Extract the [X, Y] coordinate from the center of the cell holding the provided text.  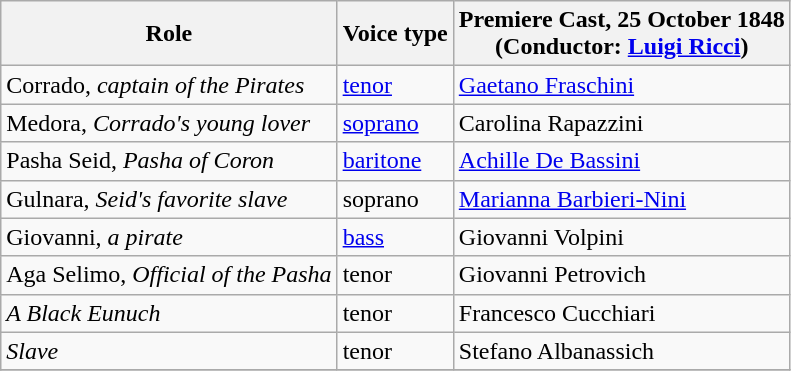
Premiere Cast, 25 October 1848(Conductor: Luigi Ricci) [622, 34]
Voice type [395, 34]
Giovanni Volpini [622, 237]
Corrado, captain of the Pirates [169, 85]
A Black Eunuch [169, 313]
Stefano Albanassich [622, 351]
Francesco Cucchiari [622, 313]
Medora, Corrado's young lover [169, 123]
Achille De Bassini [622, 161]
bass [395, 237]
Carolina Rapazzini [622, 123]
Giovanni Petrovich [622, 275]
baritone [395, 161]
Giovanni, a pirate [169, 237]
Pasha Seid, Pasha of Coron [169, 161]
Role [169, 34]
Gaetano Fraschini [622, 85]
Marianna Barbieri-Nini [622, 199]
Slave [169, 351]
Gulnara, Seid's favorite slave [169, 199]
Aga Selimo, Official of the Pasha [169, 275]
